Locate the cell with the specified text and output its (x, y) center coordinate. 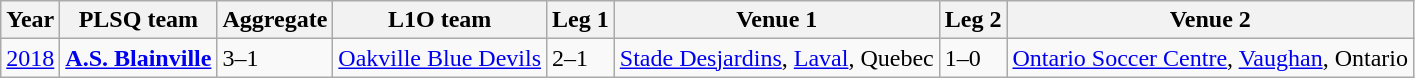
Venue 2 (1210, 20)
L1O team (440, 20)
1–0 (973, 58)
Oakville Blue Devils (440, 58)
Stade Desjardins, Laval, Quebec (776, 58)
A.S. Blainville (138, 58)
2–1 (581, 58)
2018 (30, 58)
Leg 2 (973, 20)
3–1 (275, 58)
Ontario Soccer Centre, Vaughan, Ontario (1210, 58)
Aggregate (275, 20)
Leg 1 (581, 20)
Year (30, 20)
Venue 1 (776, 20)
PLSQ team (138, 20)
